Detect which cell encompasses the target text, then output its (x, y) center coordinate. 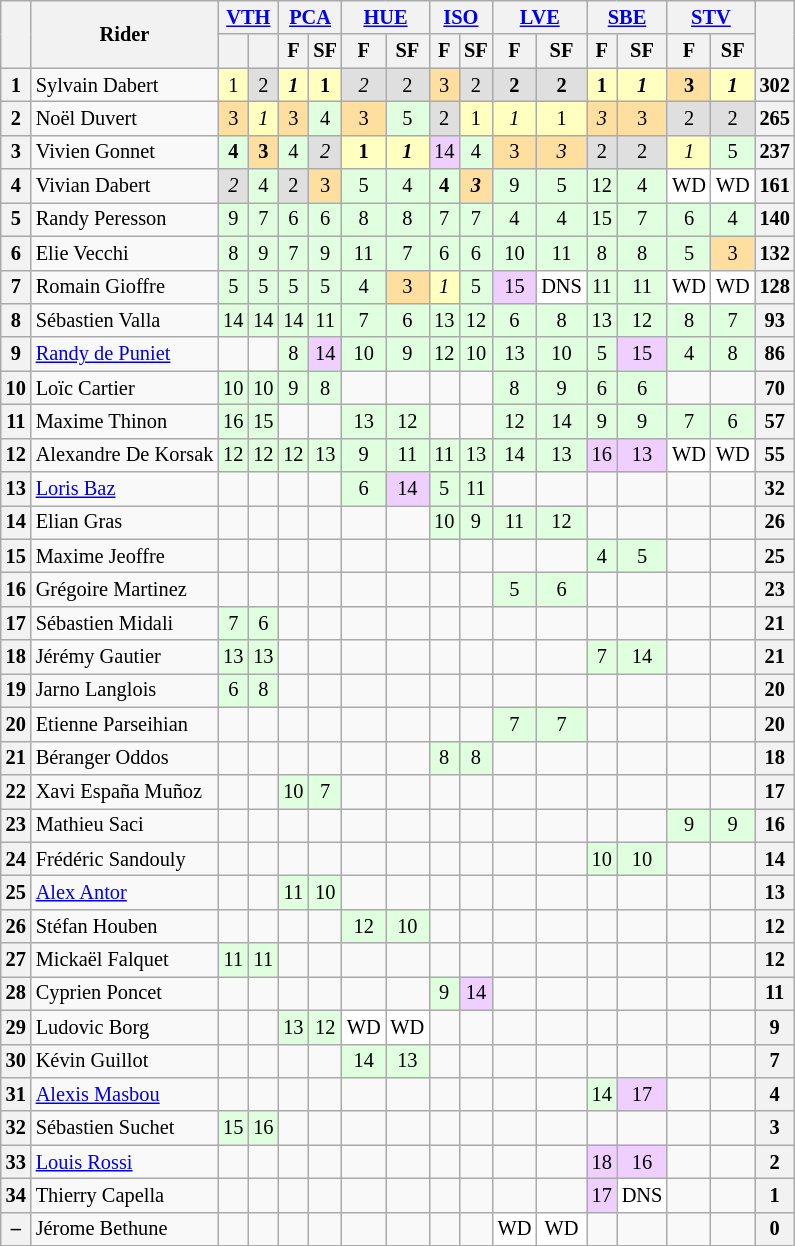
Romain Gioffre (124, 287)
27 (16, 960)
Maxime Jeoffre (124, 556)
Xavi España Muñoz (124, 791)
PCA (310, 17)
Frédéric Sandouly (124, 859)
Alexis Masbou (124, 1094)
29 (16, 1027)
Loïc Cartier (124, 388)
Sébastien Midali (124, 623)
Jarno Langlois (124, 690)
HUE (386, 17)
57 (775, 421)
Rider (124, 34)
Kévin Guillot (124, 1061)
– (16, 1229)
28 (16, 993)
161 (775, 186)
Grégoire Martinez (124, 589)
Jérémy Gautier (124, 657)
22 (16, 791)
30 (16, 1061)
302 (775, 85)
19 (16, 690)
70 (775, 388)
Jérome Bethune (124, 1229)
Randy Peresson (124, 219)
140 (775, 219)
Elie Vecchi (124, 253)
Randy de Puniet (124, 354)
Noël Duvert (124, 118)
33 (16, 1162)
Loris Baz (124, 489)
Thierry Capella (124, 1195)
34 (16, 1195)
Louis Rossi (124, 1162)
86 (775, 354)
Béranger Oddos (124, 758)
Alexandre De Korsak (124, 455)
ISO (461, 17)
Ludovic Borg (124, 1027)
132 (775, 253)
237 (775, 152)
55 (775, 455)
31 (16, 1094)
Stéfan Houben (124, 926)
Etienne Parseihian (124, 724)
STV (710, 17)
93 (775, 320)
Sylvain Dabert (124, 85)
Elian Gras (124, 522)
SBE (628, 17)
0 (775, 1229)
Mathieu Saci (124, 825)
24 (16, 859)
265 (775, 118)
Vivian Dabert (124, 186)
LVE (540, 17)
Vivien Gonnet (124, 152)
Sébastien Valla (124, 320)
Cyprien Poncet (124, 993)
VTH (248, 17)
Sébastien Suchet (124, 1128)
128 (775, 287)
Alex Antor (124, 892)
Maxime Thinon (124, 421)
Mickaël Falquet (124, 960)
